Return (X, Y) of the center of cell containing provided text 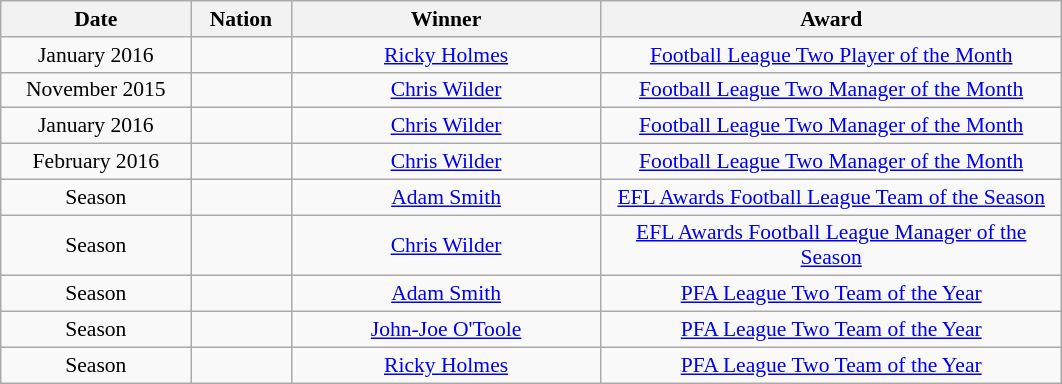
EFL Awards Football League Manager of the Season (831, 246)
EFL Awards Football League Team of the Season (831, 197)
Football League Two Player of the Month (831, 55)
Winner (446, 19)
Nation (241, 19)
Date (96, 19)
John-Joe O'Toole (446, 330)
Award (831, 19)
February 2016 (96, 162)
November 2015 (96, 90)
